Determine the [x, y] coordinate at the center of the cell enclosing the given text.  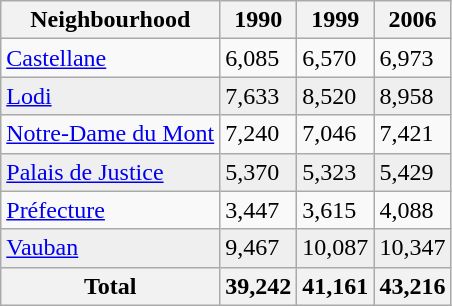
10,087 [336, 248]
7,421 [412, 134]
5,323 [336, 172]
1999 [336, 20]
Palais de Justice [110, 172]
7,633 [258, 96]
6,085 [258, 58]
3,447 [258, 210]
43,216 [412, 286]
4,088 [412, 210]
7,046 [336, 134]
Total [110, 286]
7,240 [258, 134]
10,347 [412, 248]
5,370 [258, 172]
Lodi [110, 96]
3,615 [336, 210]
8,958 [412, 96]
41,161 [336, 286]
9,467 [258, 248]
8,520 [336, 96]
39,242 [258, 286]
Préfecture [110, 210]
Notre-Dame du Mont [110, 134]
5,429 [412, 172]
2006 [412, 20]
Castellane [110, 58]
6,570 [336, 58]
1990 [258, 20]
Neighbourhood [110, 20]
Vauban [110, 248]
6,973 [412, 58]
